Capture the cell that displays the provided text and extract its [x, y] central coordinate. 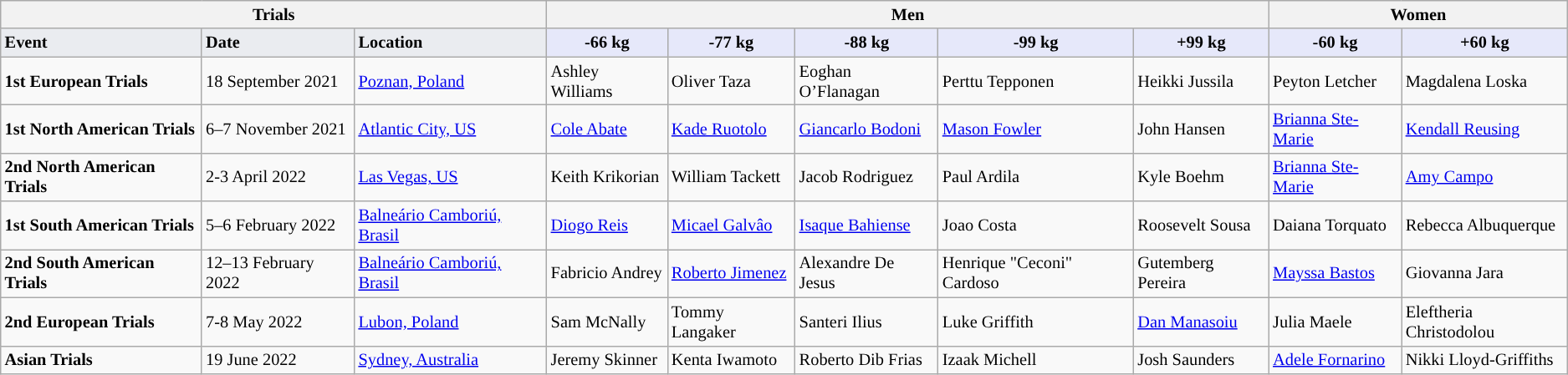
Kendall Reusing [1485, 129]
-88 kg [866, 43]
Roosevelt Sousa [1201, 226]
Lubon, Poland [451, 322]
Keith Krikorian [607, 177]
William Tackett [731, 177]
Giancarlo Bodoni [866, 129]
Amy Campo [1485, 177]
18 September 2021 [278, 81]
+99 kg [1201, 43]
Henrique "Ceconi" Cardoso [1035, 273]
John Hansen [1201, 129]
Roberto Jimenez [731, 273]
Giovanna Jara [1485, 273]
Poznan, Poland [451, 81]
12–13 February 2022 [278, 273]
Eleftheria Christodolou [1485, 322]
Adele Fornarino [1335, 360]
Men [908, 14]
Event [101, 43]
Diogo Reis [607, 226]
Mason Fowler [1035, 129]
Luke Griffith [1035, 322]
Daiana Torquato [1335, 226]
Gutemberg Pereira [1201, 273]
Cole Abate [607, 129]
Las Vegas, US [451, 177]
Eoghan O’Flanagan [866, 81]
Paul Ardila [1035, 177]
Rebecca Albuquerque [1485, 226]
Tommy Langaker [731, 322]
Peyton Letcher [1335, 81]
-77 kg [731, 43]
Sydney, Australia [451, 360]
Trials [274, 14]
19 June 2022 [278, 360]
+60 kg [1485, 43]
Location [451, 43]
Alexandre De Jesus [866, 273]
2-3 April 2022 [278, 177]
Heikki Jussila [1201, 81]
Joao Costa [1035, 226]
Kyle Boehm [1201, 177]
-60 kg [1335, 43]
Date [278, 43]
Kenta Iwamoto [731, 360]
Perttu Tepponen [1035, 81]
Jacob Rodriguez [866, 177]
Dan Manasoiu [1201, 322]
-66 kg [607, 43]
7-8 May 2022 [278, 322]
2nd North American Trials [101, 177]
Santeri Ilius [866, 322]
Jeremy Skinner [607, 360]
-99 kg [1035, 43]
2nd European Trials [101, 322]
6–7 November 2021 [278, 129]
5–6 February 2022 [278, 226]
2nd South American Trials [101, 273]
1st South American Trials [101, 226]
Isaque Bahiense [866, 226]
1st North American Trials [101, 129]
Magdalena Loska [1485, 81]
Oliver Taza [731, 81]
Asian Trials [101, 360]
Kade Ruotolo [731, 129]
Atlantic City, US [451, 129]
Fabricio Andrey [607, 273]
Sam McNally [607, 322]
Mayssa Bastos [1335, 273]
Josh Saunders [1201, 360]
Roberto Dib Frias [866, 360]
Ashley Williams [607, 81]
Nikki Lloyd-Griffiths [1485, 360]
Micael Galvâo [731, 226]
Julia Maele [1335, 322]
Izaak Michell [1035, 360]
1st European Trials [101, 81]
Women [1418, 14]
